Extract the (x, y) coordinate from the center of the cell holding the provided text.  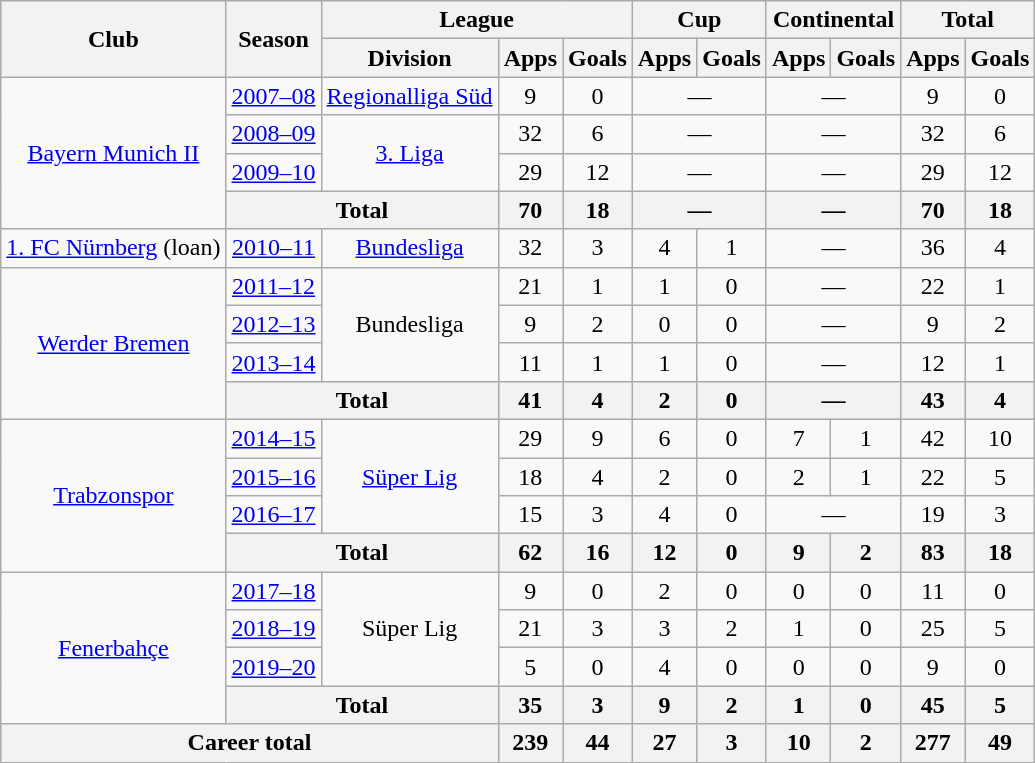
Division (410, 58)
Career total (250, 743)
2013–14 (274, 362)
3. Liga (410, 153)
83 (933, 553)
2018–19 (274, 629)
15 (530, 515)
Cup (699, 20)
239 (530, 743)
2014–15 (274, 438)
Continental (833, 20)
Club (114, 39)
2010–11 (274, 248)
42 (933, 438)
Regionalliga Süd (410, 96)
2012–13 (274, 324)
2019–20 (274, 667)
19 (933, 515)
2016–17 (274, 515)
45 (933, 705)
27 (664, 743)
League (476, 20)
62 (530, 553)
43 (933, 400)
16 (598, 553)
2011–12 (274, 286)
2008–09 (274, 134)
7 (798, 438)
277 (933, 743)
36 (933, 248)
2017–18 (274, 591)
Fenerbahçe (114, 648)
Season (274, 39)
1. FC Nürnberg (loan) (114, 248)
Werder Bremen (114, 343)
2007–08 (274, 96)
2015–16 (274, 477)
35 (530, 705)
Trabzonspor (114, 495)
49 (1000, 743)
25 (933, 629)
Bayern Munich II (114, 153)
2009–10 (274, 172)
44 (598, 743)
41 (530, 400)
